Detect which cell encompasses the target text, then output its (x, y) center coordinate. 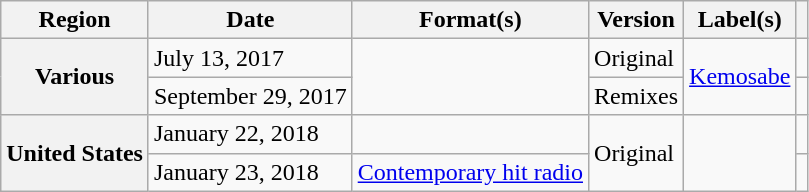
July 13, 2017 (250, 58)
September 29, 2017 (250, 96)
Remixes (636, 96)
Kemosabe (740, 77)
Region (75, 20)
United States (75, 153)
January 23, 2018 (250, 172)
Date (250, 20)
January 22, 2018 (250, 134)
Format(s) (470, 20)
Version (636, 20)
Various (75, 77)
Label(s) (740, 20)
Contemporary hit radio (470, 172)
